Output the (x, y) coordinate of the center of the cell containing the given text.  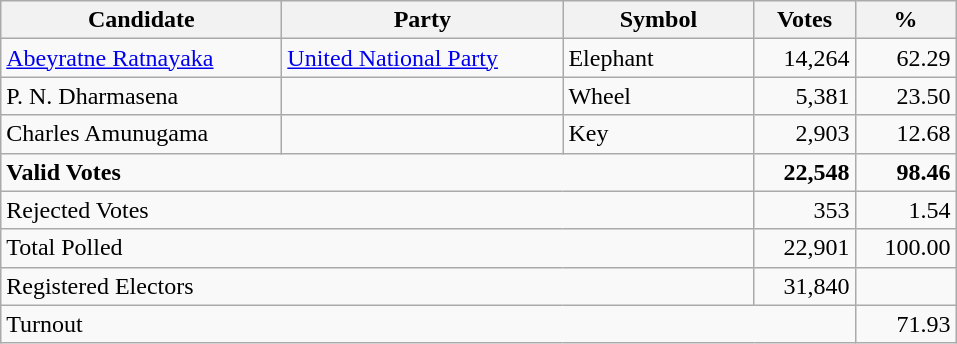
2,903 (804, 134)
Valid Votes (378, 172)
Wheel (658, 96)
62.29 (906, 58)
Abeyratne Ratnayaka (142, 58)
5,381 (804, 96)
353 (804, 210)
Charles Amunugama (142, 134)
22,901 (804, 248)
% (906, 20)
Key (658, 134)
71.93 (906, 324)
Total Polled (378, 248)
31,840 (804, 286)
23.50 (906, 96)
22,548 (804, 172)
14,264 (804, 58)
Elephant (658, 58)
Candidate (142, 20)
Symbol (658, 20)
100.00 (906, 248)
Turnout (428, 324)
Party (422, 20)
United National Party (422, 58)
Rejected Votes (378, 210)
P. N. Dharmasena (142, 96)
98.46 (906, 172)
Registered Electors (378, 286)
Votes (804, 20)
12.68 (906, 134)
1.54 (906, 210)
